Determine the (x, y) coordinate at the center of the cell enclosing the given text.  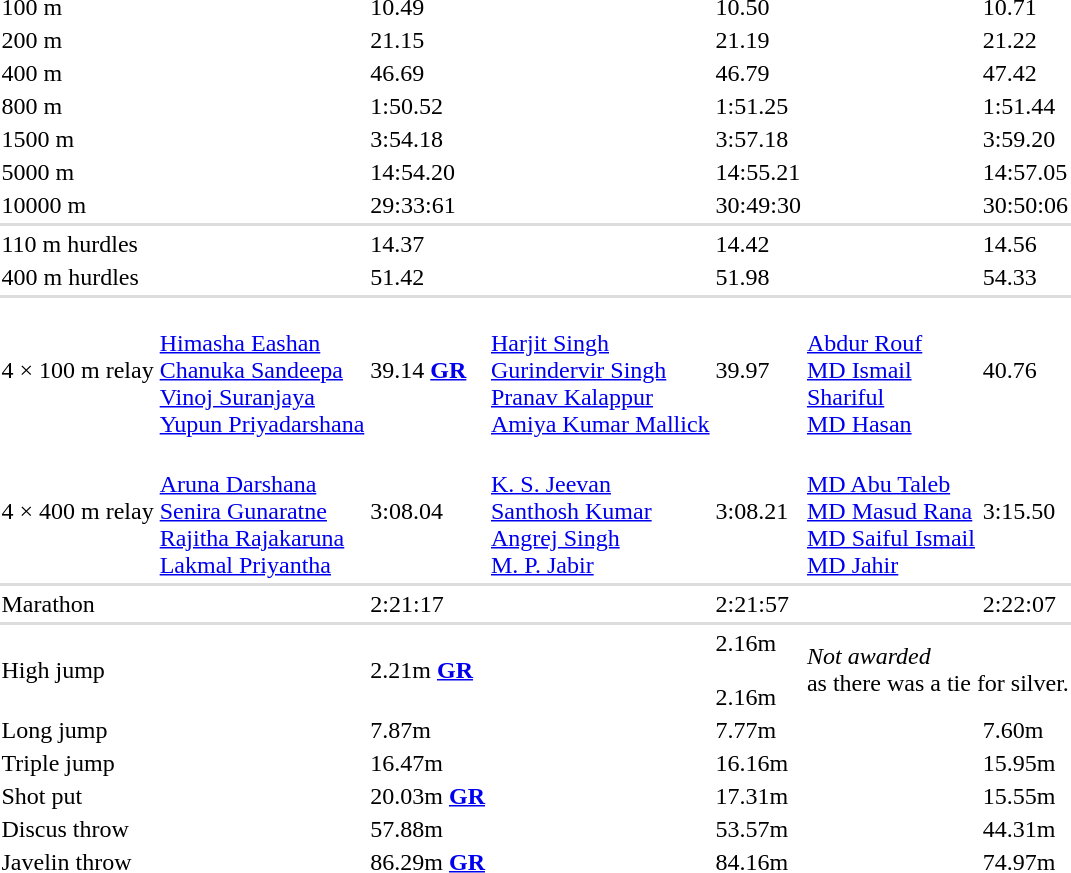
1:51.44 (1026, 106)
30:49:30 (758, 205)
2.16m2.16m (758, 670)
14.42 (758, 244)
4 × 400 m relay (78, 511)
17.31m (758, 796)
4 × 100 m relay (78, 370)
39.97 (758, 370)
47.42 (1026, 73)
Not awardedas there was a tie for silver. (938, 670)
29:33:61 (428, 205)
Harjit SinghGurindervir SinghPranav KalappurAmiya Kumar Mallick (600, 370)
46.79 (758, 73)
400 m (78, 73)
15.95m (1026, 763)
14:57.05 (1026, 172)
7.87m (428, 730)
5000 m (78, 172)
44.31m (1026, 829)
High jump (78, 670)
15.55m (1026, 796)
2:21:17 (428, 604)
200 m (78, 40)
Shot put (78, 796)
Marathon (78, 604)
54.33 (1026, 277)
14:54.20 (428, 172)
21.15 (428, 40)
7.60m (1026, 730)
14.56 (1026, 244)
21.22 (1026, 40)
40.76 (1026, 370)
MD Abu TalebMD Masud RanaMD Saiful IsmailMD Jahir (892, 511)
2.21m GR (428, 670)
51.98 (758, 277)
14.37 (428, 244)
3:08.04 (428, 511)
39.14 GR (428, 370)
Aruna DarshanaSenira GunaratneRajitha RajakarunaLakmal Priyantha (262, 511)
800 m (78, 106)
Abdur RoufMD IsmailSharifulMD Hasan (892, 370)
Himasha EashanChanuka SandeepaVinoj SuranjayaYupun Priyadarshana (262, 370)
16.47m (428, 763)
2:22:07 (1026, 604)
21.19 (758, 40)
30:50:06 (1026, 205)
16.16m (758, 763)
400 m hurdles (78, 277)
7.77m (758, 730)
110 m hurdles (78, 244)
Discus throw (78, 829)
3:54.18 (428, 139)
10000 m (78, 205)
51.42 (428, 277)
3:08.21 (758, 511)
14:55.21 (758, 172)
2:21:57 (758, 604)
Triple jump (78, 763)
46.69 (428, 73)
1500 m (78, 139)
3:59.20 (1026, 139)
57.88m (428, 829)
K. S. JeevanSanthosh KumarAngrej SinghM. P. Jabir (600, 511)
1:50.52 (428, 106)
53.57m (758, 829)
20.03m GR (428, 796)
1:51.25 (758, 106)
3:15.50 (1026, 511)
3:57.18 (758, 139)
Long jump (78, 730)
